Extract the [X, Y] coordinate from the center of the cell holding the provided text.  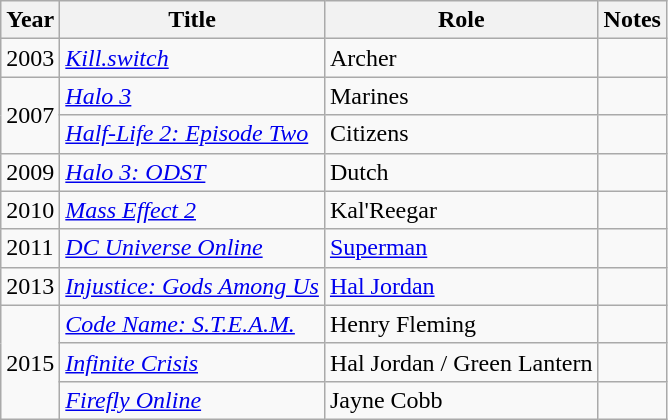
Mass Effect 2 [192, 210]
DC Universe Online [192, 248]
Firefly Online [192, 400]
2015 [30, 362]
Kal'Reegar [461, 210]
Superman [461, 248]
Halo 3: ODST [192, 172]
Citizens [461, 134]
Halo 3 [192, 96]
Kill.switch [192, 58]
Dutch [461, 172]
2003 [30, 58]
Notes [632, 20]
Archer [461, 58]
Hal Jordan / Green Lantern [461, 362]
Role [461, 20]
Half-Life 2: Episode Two [192, 134]
2007 [30, 115]
Hal Jordan [461, 286]
2013 [30, 286]
Code Name: S.T.E.A.M. [192, 324]
2011 [30, 248]
2010 [30, 210]
Title [192, 20]
Henry Fleming [461, 324]
Infinite Crisis [192, 362]
Jayne Cobb [461, 400]
Injustice: Gods Among Us [192, 286]
Year [30, 20]
Marines [461, 96]
2009 [30, 172]
